Find where the given text appears and provide that cell's center as [x, y] coordinate. 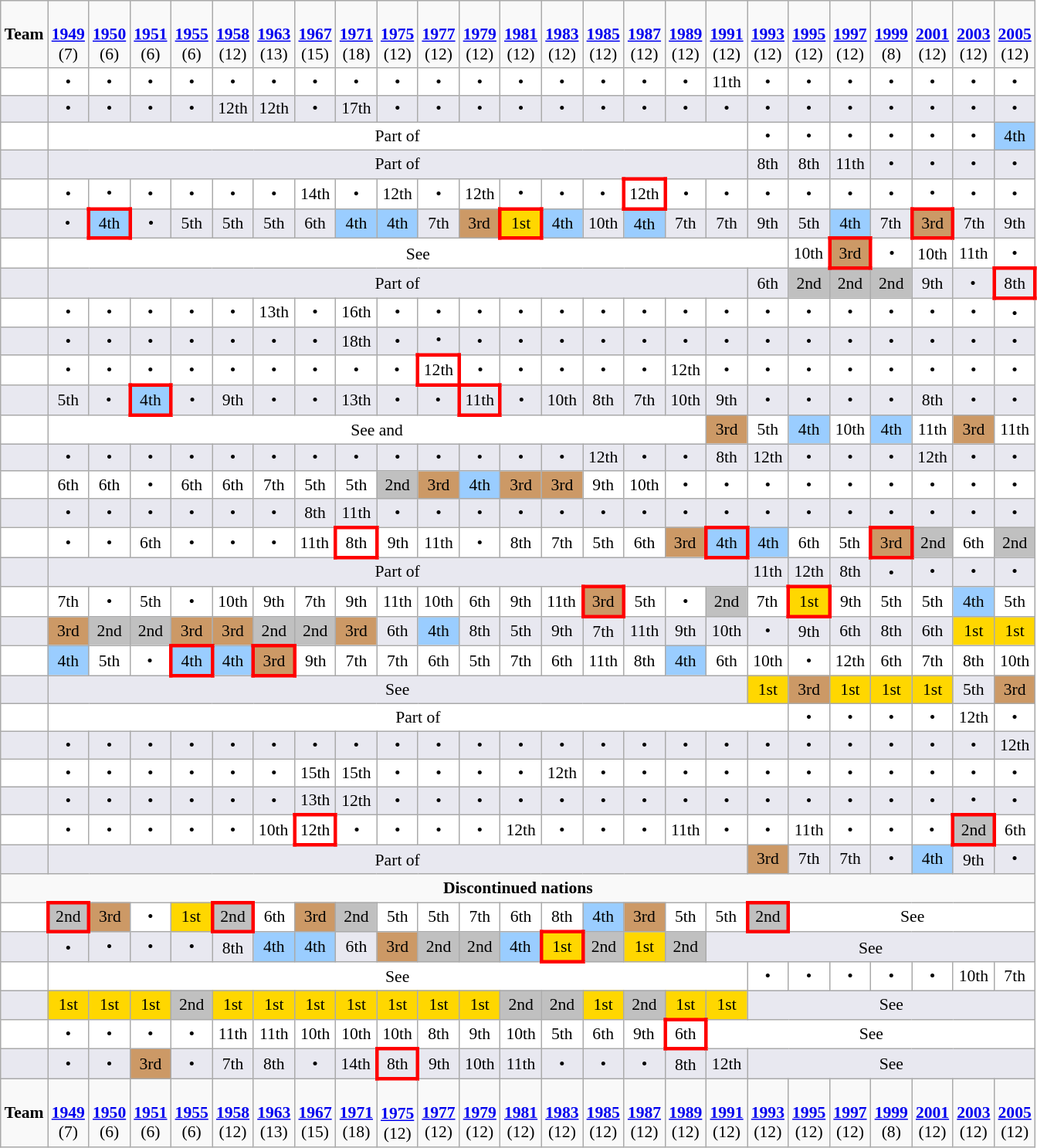
Discontinued nations [518, 888]
18th [357, 341]
17th [357, 109]
See and [377, 429]
16th [357, 312]
